Determine the (x, y) coordinate at the center of the cell enclosing the given text.  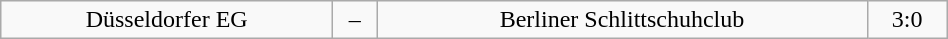
3:0 (907, 20)
Düsseldorfer EG (167, 20)
Berliner Schlittschuhclub (622, 20)
– (355, 20)
